From the cell containing the given text, extract its center point as [X, Y] coordinate. 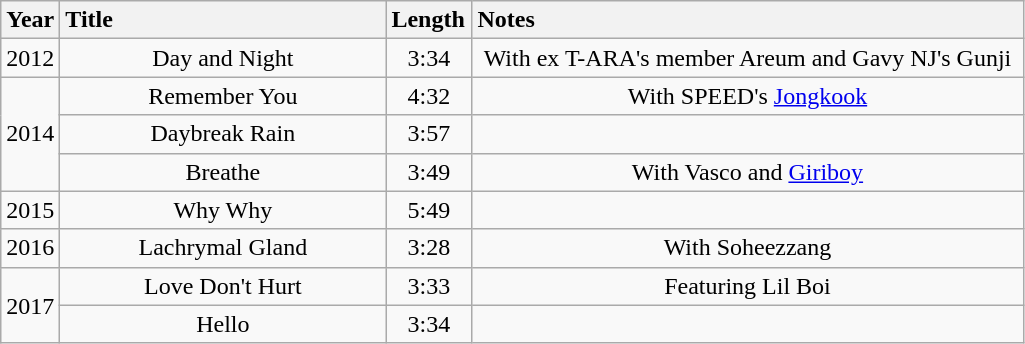
2015 [30, 210]
Notes [748, 20]
Remember You [223, 96]
Why Why [223, 210]
Year [30, 20]
3:28 [429, 248]
2016 [30, 248]
Title [223, 20]
With ex T-ARA's member Areum and Gavy NJ's Gunji [748, 58]
3:49 [429, 172]
Hello [223, 324]
4:32 [429, 96]
Love Don't Hurt [223, 286]
Breathe [223, 172]
Lachrymal Gland [223, 248]
Day and Night [223, 58]
3:33 [429, 286]
With SPEED's Jongkook [748, 96]
With Soheezzang [748, 248]
2014 [30, 134]
With Vasco and Giriboy [748, 172]
2012 [30, 58]
3:57 [429, 134]
Length [429, 20]
Daybreak Rain [223, 134]
2017 [30, 305]
Featuring Lil Boi [748, 286]
5:49 [429, 210]
